Pinpoint the cell where the given text exists, returning its [X, Y] midpoint coordinate. 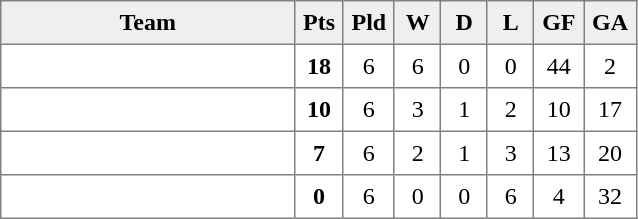
Team [148, 23]
32 [610, 197]
13 [559, 153]
Pts [319, 23]
L [510, 23]
17 [610, 110]
7 [319, 153]
18 [319, 66]
44 [559, 66]
W [417, 23]
4 [559, 197]
GA [610, 23]
GF [559, 23]
20 [610, 153]
D [464, 23]
Pld [368, 23]
